Scan for the cell matching the given text and deliver its [x, y] coordinate at center. 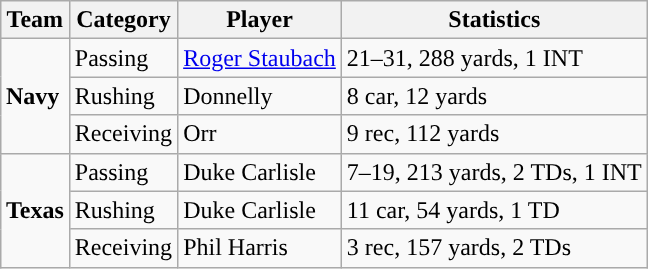
Roger Staubach [260, 58]
Navy [34, 96]
Orr [260, 134]
Team [34, 20]
Player [260, 20]
Phil Harris [260, 248]
Texas [34, 210]
21–31, 288 yards, 1 INT [494, 58]
11 car, 54 yards, 1 TD [494, 210]
9 rec, 112 yards [494, 134]
3 rec, 157 yards, 2 TDs [494, 248]
Category [123, 20]
Statistics [494, 20]
8 car, 12 yards [494, 96]
Donnelly [260, 96]
7–19, 213 yards, 2 TDs, 1 INT [494, 172]
